Extract the (X, Y) coordinate from the center of the cell holding the provided text.  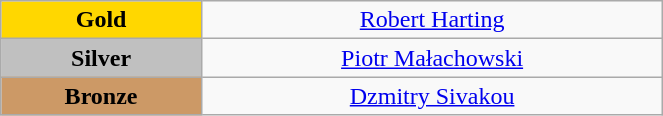
Robert Harting (432, 20)
Gold (102, 20)
Silver (102, 58)
Dzmitry Sivakou (432, 96)
Bronze (102, 96)
Piotr Małachowski (432, 58)
